Detect which cell encompasses the target text, then output its (X, Y) center coordinate. 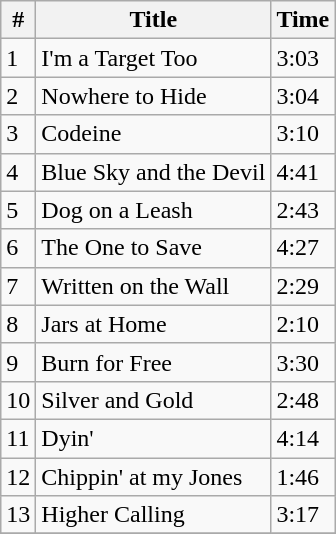
13 (18, 515)
I'm a Target Too (154, 58)
3:30 (303, 362)
3:10 (303, 134)
9 (18, 362)
Codeine (154, 134)
Burn for Free (154, 362)
Dyin' (154, 438)
3 (18, 134)
Chippin' at my Jones (154, 477)
11 (18, 438)
Silver and Gold (154, 400)
The One to Save (154, 248)
6 (18, 248)
7 (18, 286)
3:04 (303, 96)
Jars at Home (154, 324)
2:48 (303, 400)
Time (303, 20)
2:10 (303, 324)
8 (18, 324)
5 (18, 210)
3:03 (303, 58)
3:17 (303, 515)
Dog on a Leash (154, 210)
# (18, 20)
4:14 (303, 438)
Higher Calling (154, 515)
2 (18, 96)
2:29 (303, 286)
4:27 (303, 248)
Blue Sky and the Devil (154, 172)
Nowhere to Hide (154, 96)
4 (18, 172)
Written on the Wall (154, 286)
1:46 (303, 477)
2:43 (303, 210)
4:41 (303, 172)
10 (18, 400)
Title (154, 20)
1 (18, 58)
12 (18, 477)
